Detect which cell encompasses the target text, then output its (x, y) center coordinate. 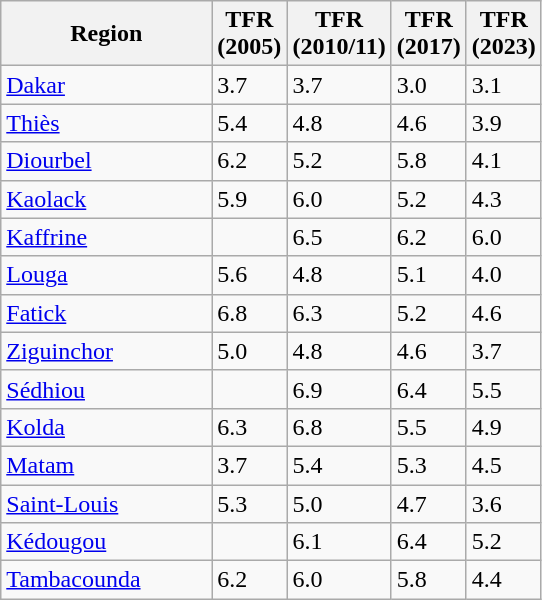
TFR(2010/11) (339, 34)
4.1 (504, 161)
4.4 (504, 580)
4.7 (428, 503)
Fatick (106, 313)
Louga (106, 275)
6.9 (339, 389)
3.6 (504, 503)
5.6 (250, 275)
Dakar (106, 85)
Kolda (106, 427)
Saint-Louis (106, 503)
Kédougou (106, 542)
TFR(2017) (428, 34)
Sédhiou (106, 389)
Thiès (106, 123)
5.9 (250, 199)
6.5 (339, 237)
TFR(2005) (250, 34)
3.0 (428, 85)
Tambacounda (106, 580)
Ziguinchor (106, 351)
Diourbel (106, 161)
Region (106, 34)
3.9 (504, 123)
Matam (106, 465)
4.3 (504, 199)
4.5 (504, 465)
5.1 (428, 275)
3.1 (504, 85)
6.1 (339, 542)
4.0 (504, 275)
4.9 (504, 427)
Kaolack (106, 199)
TFR(2023) (504, 34)
Kaffrine (106, 237)
